From the cell containing the given text, extract its center point as [x, y] coordinate. 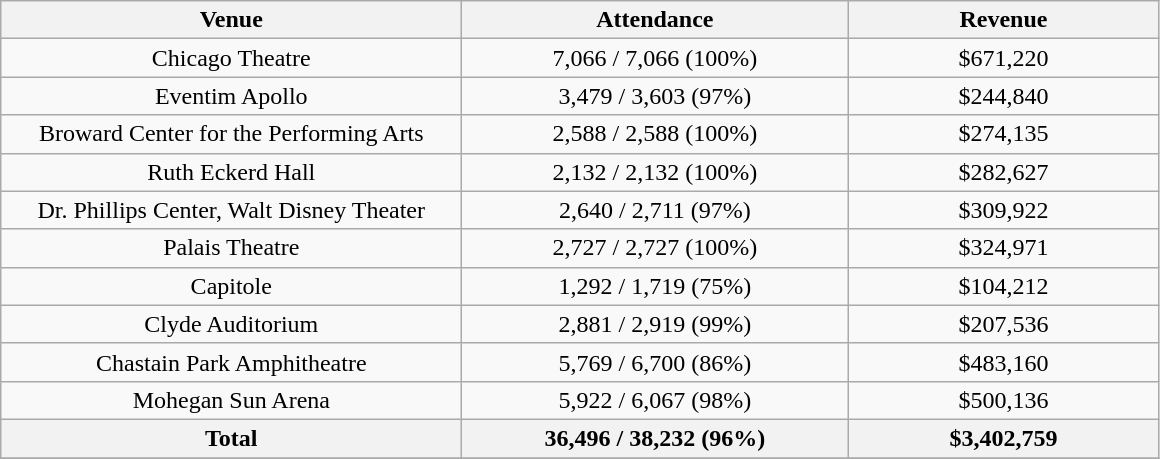
3,479 / 3,603 (97%) [655, 96]
Chastain Park Amphitheatre [232, 362]
$104,212 [1004, 286]
Dr. Phillips Center, Walt Disney Theater [232, 210]
Mohegan Sun Arena [232, 400]
$483,160 [1004, 362]
Attendance [655, 20]
2,727 / 2,727 (100%) [655, 248]
2,640 / 2,711 (97%) [655, 210]
Ruth Eckerd Hall [232, 172]
Broward Center for the Performing Arts [232, 134]
Revenue [1004, 20]
2,881 / 2,919 (99%) [655, 324]
$274,135 [1004, 134]
5,769 / 6,700 (86%) [655, 362]
7,066 / 7,066 (100%) [655, 58]
$500,136 [1004, 400]
Venue [232, 20]
$244,840 [1004, 96]
Palais Theatre [232, 248]
1,292 / 1,719 (75%) [655, 286]
Clyde Auditorium [232, 324]
$282,627 [1004, 172]
Chicago Theatre [232, 58]
$207,536 [1004, 324]
Total [232, 438]
$309,922 [1004, 210]
36,496 / 38,232 (96%) [655, 438]
Capitole [232, 286]
5,922 / 6,067 (98%) [655, 400]
Eventim Apollo [232, 96]
$324,971 [1004, 248]
$671,220 [1004, 58]
2,588 / 2,588 (100%) [655, 134]
$3,402,759 [1004, 438]
2,132 / 2,132 (100%) [655, 172]
